Detect which cell encompasses the target text, then output its (X, Y) center coordinate. 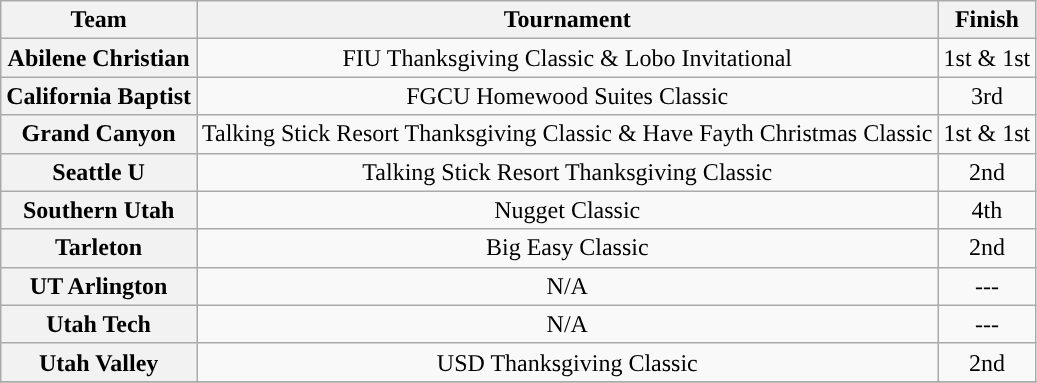
Tarleton (99, 248)
Big Easy Classic (567, 248)
3rd (987, 96)
Utah Valley (99, 362)
UT Arlington (99, 286)
California Baptist (99, 96)
Talking Stick Resort Thanksgiving Classic & Have Fayth Christmas Classic (567, 134)
Abilene Christian (99, 58)
Seattle U (99, 172)
FGCU Homewood Suites Classic (567, 96)
Nugget Classic (567, 210)
Tournament (567, 20)
FIU Thanksgiving Classic & Lobo Invitational (567, 58)
Grand Canyon (99, 134)
Finish (987, 20)
Talking Stick Resort Thanksgiving Classic (567, 172)
Utah Tech (99, 324)
Team (99, 20)
4th (987, 210)
Southern Utah (99, 210)
USD Thanksgiving Classic (567, 362)
